Output the (X, Y) coordinate of the center of the cell containing the given text.  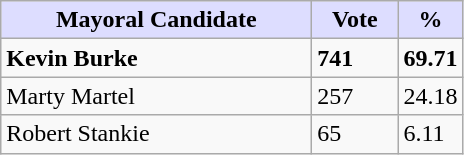
Vote (355, 20)
Kevin Burke (156, 58)
24.18 (430, 96)
Marty Martel (156, 96)
Robert Stankie (156, 134)
257 (355, 96)
6.11 (430, 134)
% (430, 20)
69.71 (430, 58)
65 (355, 134)
741 (355, 58)
Mayoral Candidate (156, 20)
